Extract the (X, Y) coordinate from the center of the cell holding the provided text.  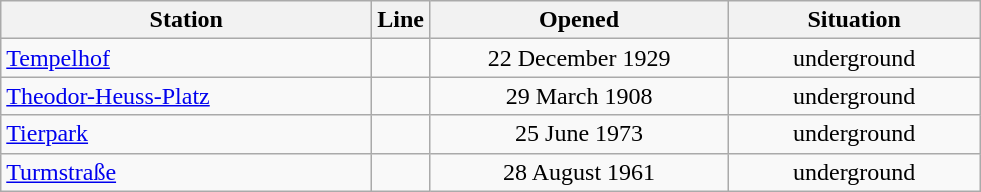
Theodor-Heuss-Platz (186, 96)
Line (401, 20)
Turmstraße (186, 172)
22 December 1929 (580, 58)
Tierpark (186, 134)
28 August 1961 (580, 172)
Situation (854, 20)
Station (186, 20)
29 March 1908 (580, 96)
Opened (580, 20)
Tempelhof (186, 58)
25 June 1973 (580, 134)
